Identify which cell holds the provided text, then report its [X, Y] central coordinate. 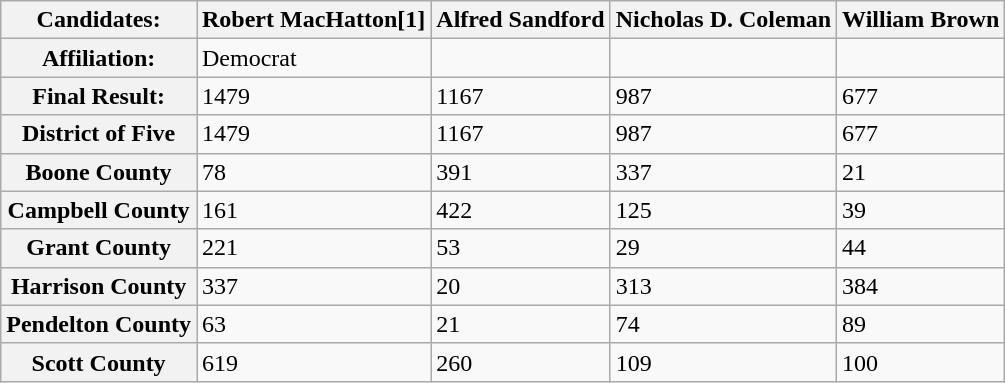
391 [520, 172]
125 [723, 210]
Final Result: [99, 96]
Democrat [313, 58]
Harrison County [99, 286]
422 [520, 210]
74 [723, 324]
District of Five [99, 134]
Robert MacHatton[1] [313, 20]
Alfred Sandford [520, 20]
Pendelton County [99, 324]
221 [313, 248]
109 [723, 362]
313 [723, 286]
Grant County [99, 248]
384 [921, 286]
53 [520, 248]
161 [313, 210]
89 [921, 324]
Affiliation: [99, 58]
Campbell County [99, 210]
Boone County [99, 172]
39 [921, 210]
100 [921, 362]
William Brown [921, 20]
78 [313, 172]
Nicholas D. Coleman [723, 20]
44 [921, 248]
Candidates: [99, 20]
63 [313, 324]
260 [520, 362]
619 [313, 362]
20 [520, 286]
Scott County [99, 362]
29 [723, 248]
